From the cell containing the given text, extract its center point as (X, Y) coordinate. 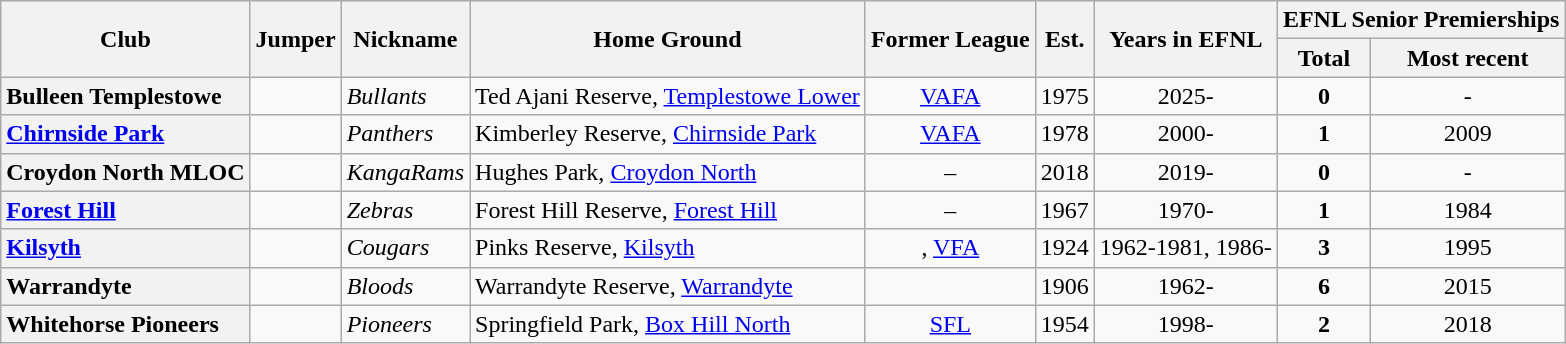
Est. (1064, 39)
1998- (1186, 324)
Warrandyte Reserve, Warrandyte (668, 286)
1975 (1064, 96)
Jumper (296, 39)
Croydon North MLOC (126, 172)
Most recent (1468, 58)
2015 (1468, 286)
1970- (1186, 210)
Forest Hill Reserve, Forest Hill (668, 210)
Pioneers (405, 324)
1978 (1064, 134)
Panthers (405, 134)
Years in EFNL (1186, 39)
1906 (1064, 286)
Kilsyth (126, 248)
2009 (1468, 134)
2 (1324, 324)
1954 (1064, 324)
, VFA (950, 248)
Chirnside Park (126, 134)
2025- (1186, 96)
Total (1324, 58)
1995 (1468, 248)
Pinks Reserve, Kilsyth (668, 248)
Former League (950, 39)
Hughes Park, Croydon North (668, 172)
6 (1324, 286)
Club (126, 39)
Cougars (405, 248)
Bulleen Templestowe (126, 96)
2000- (1186, 134)
1962-1981, 1986- (1186, 248)
Springfield Park, Box Hill North (668, 324)
1924 (1064, 248)
EFNL Senior Premierships (1421, 20)
Ted Ajani Reserve, Templestowe Lower (668, 96)
3 (1324, 248)
KangaRams (405, 172)
1967 (1064, 210)
Warrandyte (126, 286)
Nickname (405, 39)
Home Ground (668, 39)
Zebras (405, 210)
Forest Hill (126, 210)
Bullants (405, 96)
2019- (1186, 172)
1962- (1186, 286)
SFL (950, 324)
Whitehorse Pioneers (126, 324)
1984 (1468, 210)
Bloods (405, 286)
Kimberley Reserve, Chirnside Park (668, 134)
